Extract the (X, Y) coordinate from the center of the cell holding the provided text.  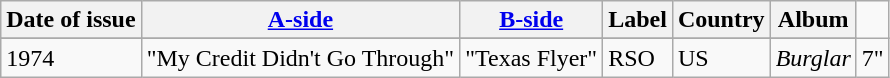
US (721, 58)
Country (721, 20)
Label (638, 20)
B-side (532, 20)
RSO (638, 58)
1974 (71, 58)
Burglar (813, 58)
Album (813, 20)
A-side (300, 20)
Date of issue (71, 20)
"Texas Flyer" (532, 58)
"My Credit Didn't Go Through" (300, 58)
7" (872, 58)
